Search for the cell housing the specified text and yield its (x, y) center coordinate. 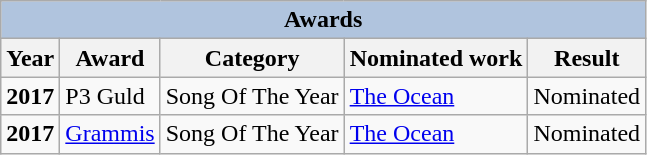
Awards (324, 20)
P3 Guld (110, 96)
Grammis (110, 134)
Award (110, 58)
Nominated work (436, 58)
Category (252, 58)
Result (587, 58)
Year (30, 58)
